Detect which cell encompasses the target text, then output its (X, Y) center coordinate. 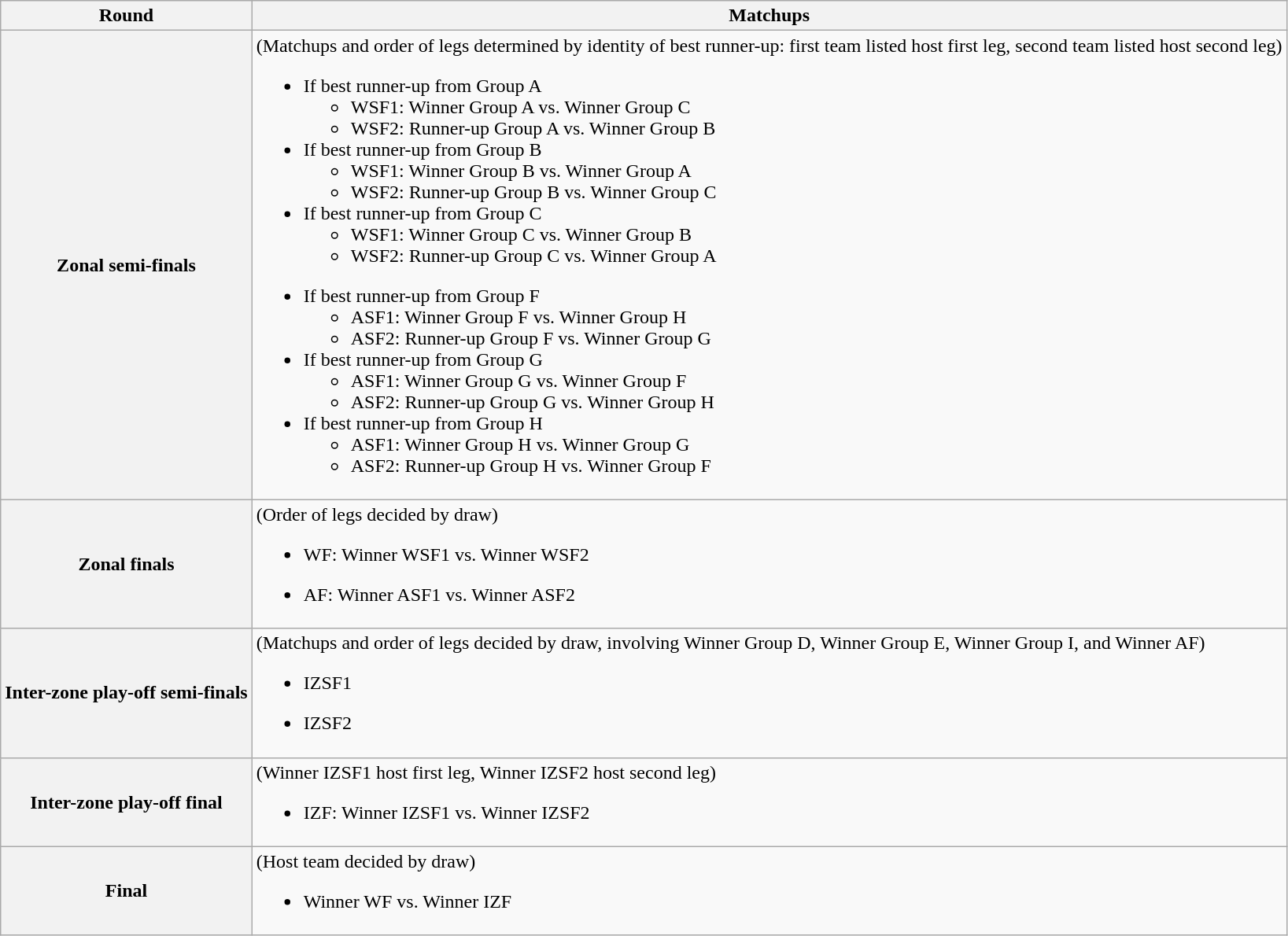
Inter-zone play-off semi-finals (126, 693)
Final (126, 890)
Zonal finals (126, 564)
Zonal semi-finals (126, 265)
Round (126, 16)
(Winner IZSF1 host first leg, Winner IZSF2 host second leg)IZF: Winner IZSF1 vs. Winner IZSF2 (769, 802)
(Order of legs decided by draw) WF: Winner WSF1 vs. Winner WSF2AF: Winner ASF1 vs. Winner ASF2 (769, 564)
Matchups (769, 16)
(Host team decided by draw)Winner WF vs. Winner IZF (769, 890)
(Matchups and order of legs decided by draw, involving Winner Group D, Winner Group E, Winner Group I, and Winner AF) IZSF1IZSF2 (769, 693)
Inter-zone play-off final (126, 802)
